Identify which cell holds the provided text, then report its (x, y) central coordinate. 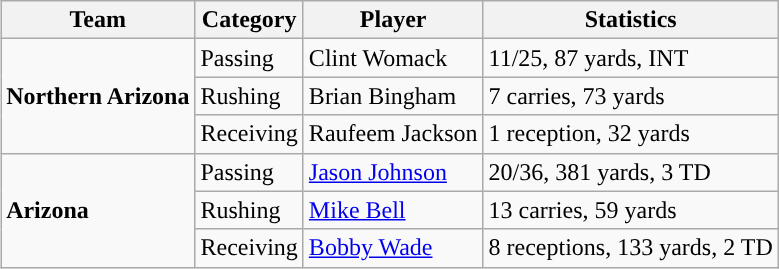
Northern Arizona (98, 96)
Mike Bell (393, 210)
Bobby Wade (393, 248)
Clint Womack (393, 58)
Statistics (630, 20)
Team (98, 20)
8 receptions, 133 yards, 2 TD (630, 248)
Category (249, 20)
Brian Bingham (393, 96)
13 carries, 59 yards (630, 210)
Raufeem Jackson (393, 134)
Arizona (98, 210)
Player (393, 20)
20/36, 381 yards, 3 TD (630, 172)
7 carries, 73 yards (630, 96)
11/25, 87 yards, INT (630, 58)
Jason Johnson (393, 172)
1 reception, 32 yards (630, 134)
